Search for the cell housing the specified text and yield its (x, y) center coordinate. 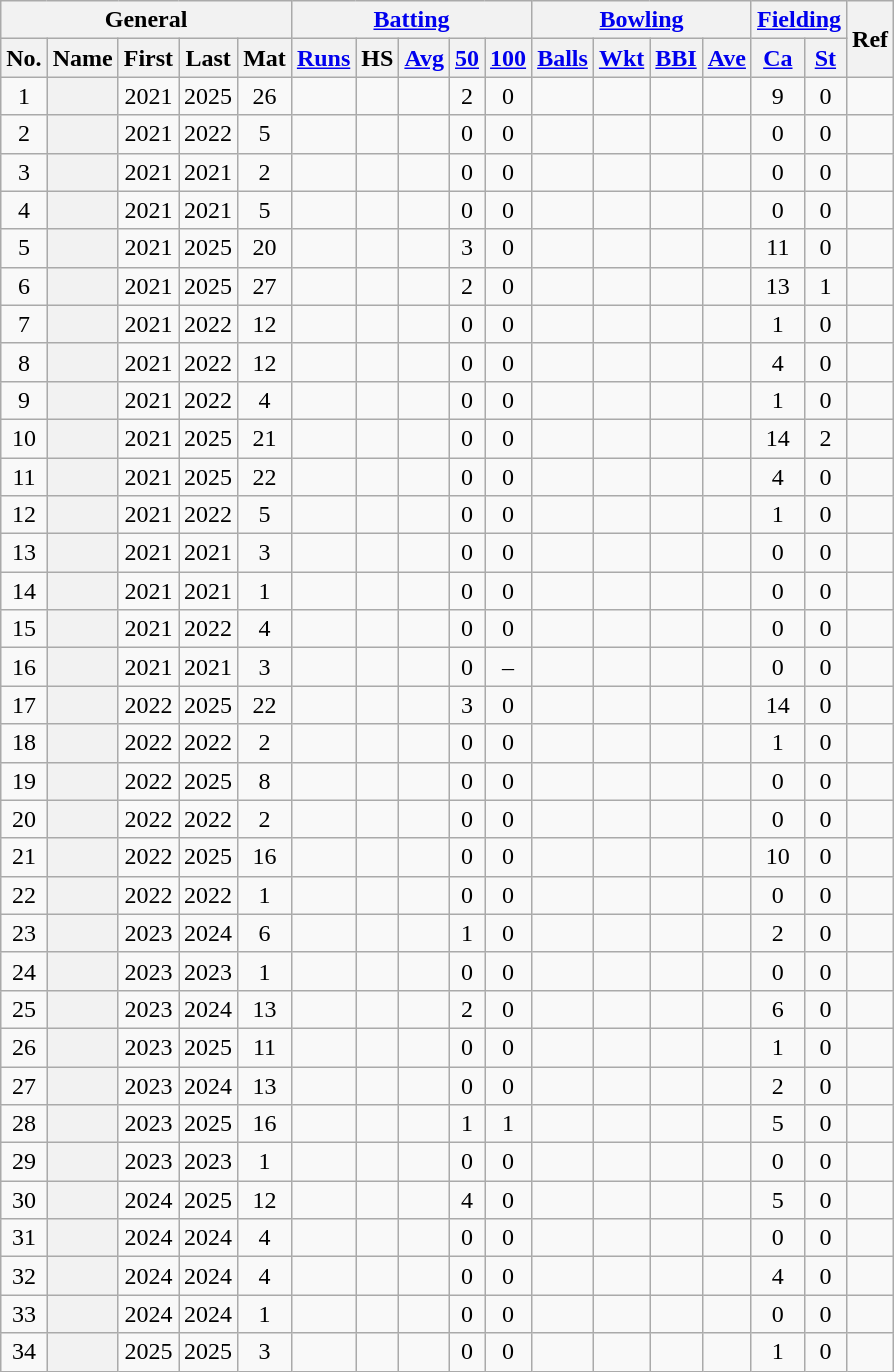
Name (82, 58)
25 (24, 1009)
Balls (563, 58)
HS (378, 58)
Bowling (642, 20)
Ref (870, 39)
Batting (411, 20)
Ave (726, 58)
Fielding (798, 20)
23 (24, 933)
28 (24, 1124)
34 (24, 1352)
St (825, 58)
Wkt (621, 58)
Ca (778, 58)
Last (208, 58)
18 (24, 743)
Mat (265, 58)
100 (508, 58)
15 (24, 629)
Avg (424, 58)
29 (24, 1162)
32 (24, 1276)
No. (24, 58)
7 (24, 324)
24 (24, 971)
First (148, 58)
50 (466, 58)
Runs (323, 58)
30 (24, 1200)
19 (24, 781)
17 (24, 705)
General (146, 20)
33 (24, 1314)
BBI (676, 58)
– (508, 667)
31 (24, 1238)
